Return the (X, Y) coordinate for the center point of the cell that contains the specified text.  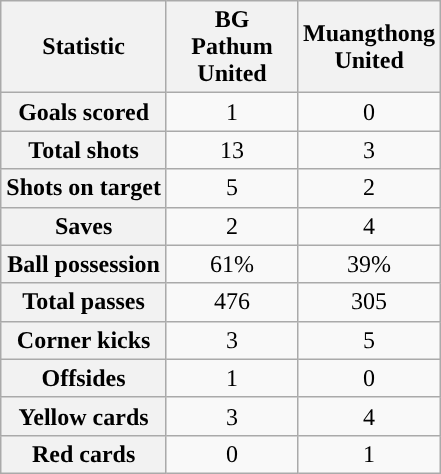
Yellow cards (84, 416)
Red cards (84, 454)
Offsides (84, 378)
Total shots (84, 150)
Statistic (84, 47)
Muangthong United (370, 47)
39% (370, 264)
61% (232, 264)
13 (232, 150)
Ball possession (84, 264)
Saves (84, 226)
Corner kicks (84, 340)
305 (370, 302)
Shots on target (84, 188)
Goals scored (84, 112)
476 (232, 302)
BG Pathum United (232, 47)
Total passes (84, 302)
